Identify which cell holds the provided text, then report its (X, Y) central coordinate. 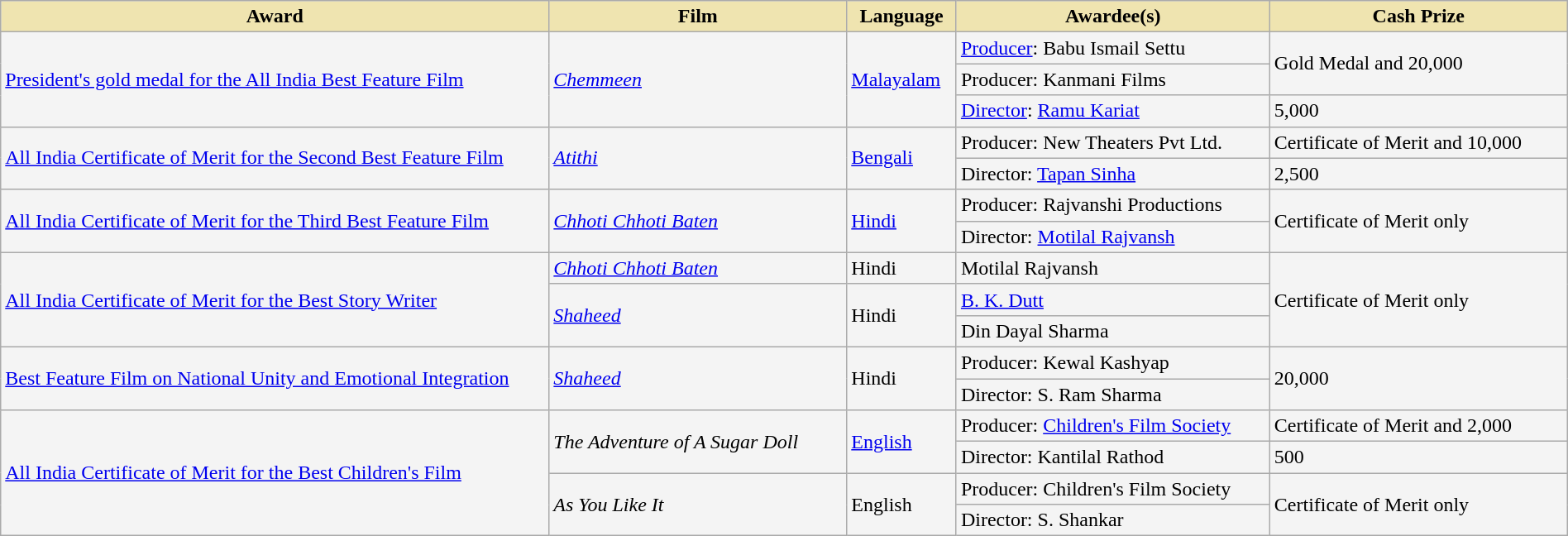
Best Feature Film on National Unity and Emotional Integration (275, 378)
Awardee(s) (1113, 17)
B. K. Dutt (1113, 299)
Film (698, 17)
President's gold medal for the All India Best Feature Film (275, 79)
Director: Tapan Sinha (1113, 174)
As You Like It (698, 505)
5,000 (1418, 111)
20,000 (1418, 378)
All India Certificate of Merit for the Third Best Feature Film (275, 221)
Bengali (901, 158)
Producer: Rajvanshi Productions (1113, 205)
Director: Ramu Kariat (1113, 111)
Director: Motilal Rajvansh (1113, 237)
Producer: Babu Ismail Settu (1113, 48)
Director: S. Shankar (1113, 520)
All India Certificate of Merit for the Second Best Feature Film (275, 158)
Motilal Rajvansh (1113, 268)
500 (1418, 457)
The Adventure of A Sugar Doll (698, 442)
Producer: Kewal Kashyap (1113, 362)
Gold Medal and 20,000 (1418, 64)
Atithi (698, 158)
Producer: New Theaters Pvt Ltd. (1113, 142)
Certificate of Merit and 10,000 (1418, 142)
Director: Kantilal Rathod (1113, 457)
Language (901, 17)
Certificate of Merit and 2,000 (1418, 426)
Cash Prize (1418, 17)
All India Certificate of Merit for the Best Children's Film (275, 473)
Producer: Kanmani Films (1113, 79)
Din Dayal Sharma (1113, 331)
Award (275, 17)
Director: S. Ram Sharma (1113, 395)
All India Certificate of Merit for the Best Story Writer (275, 299)
Chemmeen (698, 79)
2,500 (1418, 174)
Malayalam (901, 79)
